Detect which cell encompasses the target text, then output its (x, y) center coordinate. 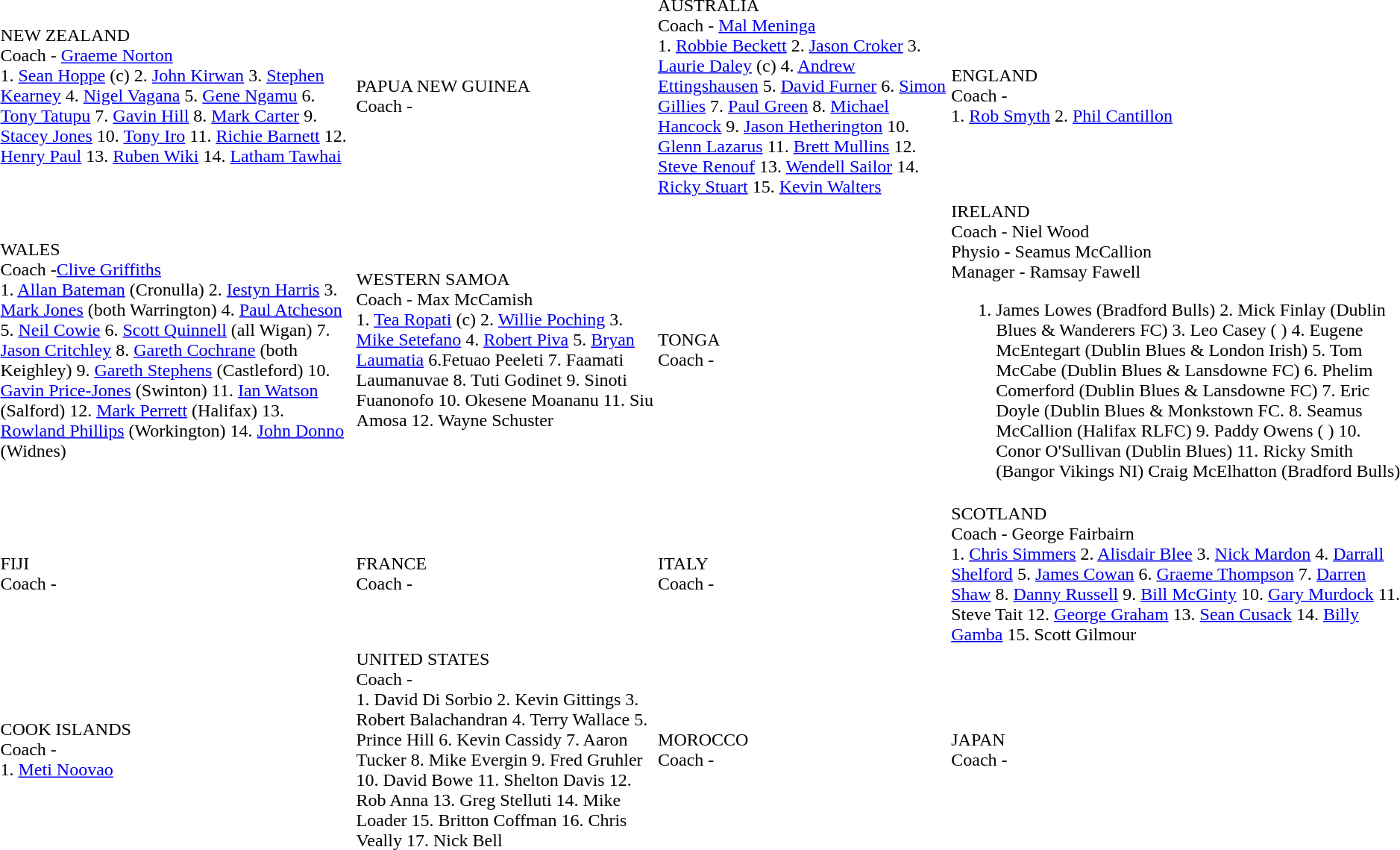
TONGACoach - (803, 350)
FRANCECoach - (504, 574)
ITALYCoach - (803, 574)
